Output the (x, y) coordinate of the center of the cell containing the given text.  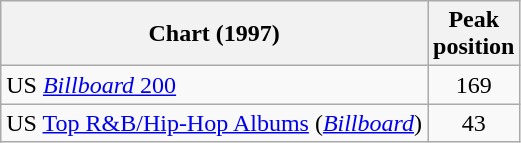
US Top R&B/Hip-Hop Albums (Billboard) (214, 123)
Peakposition (474, 34)
Chart (1997) (214, 34)
169 (474, 85)
US Billboard 200 (214, 85)
43 (474, 123)
